Locate the cell with the specified text and output its (X, Y) center coordinate. 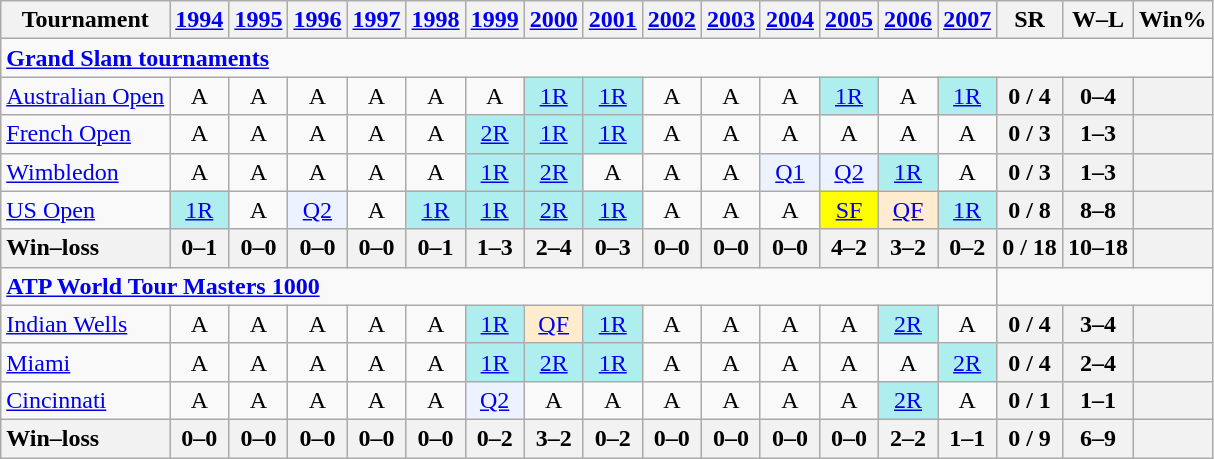
2–2 (908, 438)
8–8 (1098, 210)
US Open (86, 210)
4–2 (848, 248)
Australian Open (86, 96)
W–L (1098, 20)
Tournament (86, 20)
2007 (968, 20)
Cincinnati (86, 400)
1999 (494, 20)
1996 (318, 20)
0 / 18 (1030, 248)
2003 (730, 20)
2006 (908, 20)
Grand Slam tournaments (606, 58)
0 / 1 (1030, 400)
2004 (790, 20)
0 / 9 (1030, 438)
3–4 (1098, 324)
0–4 (1098, 96)
2000 (554, 20)
2002 (672, 20)
Win% (1172, 20)
Wimbledon (86, 172)
Q1 (790, 172)
10–18 (1098, 248)
1997 (376, 20)
SF (848, 210)
French Open (86, 134)
ATP World Tour Masters 1000 (499, 286)
Indian Wells (86, 324)
1998 (436, 20)
1994 (200, 20)
Miami (86, 362)
2005 (848, 20)
0 / 8 (1030, 210)
2001 (612, 20)
0–3 (612, 248)
6–9 (1098, 438)
1995 (258, 20)
SR (1030, 20)
